Find where the given text appears and provide that cell's center as [x, y] coordinate. 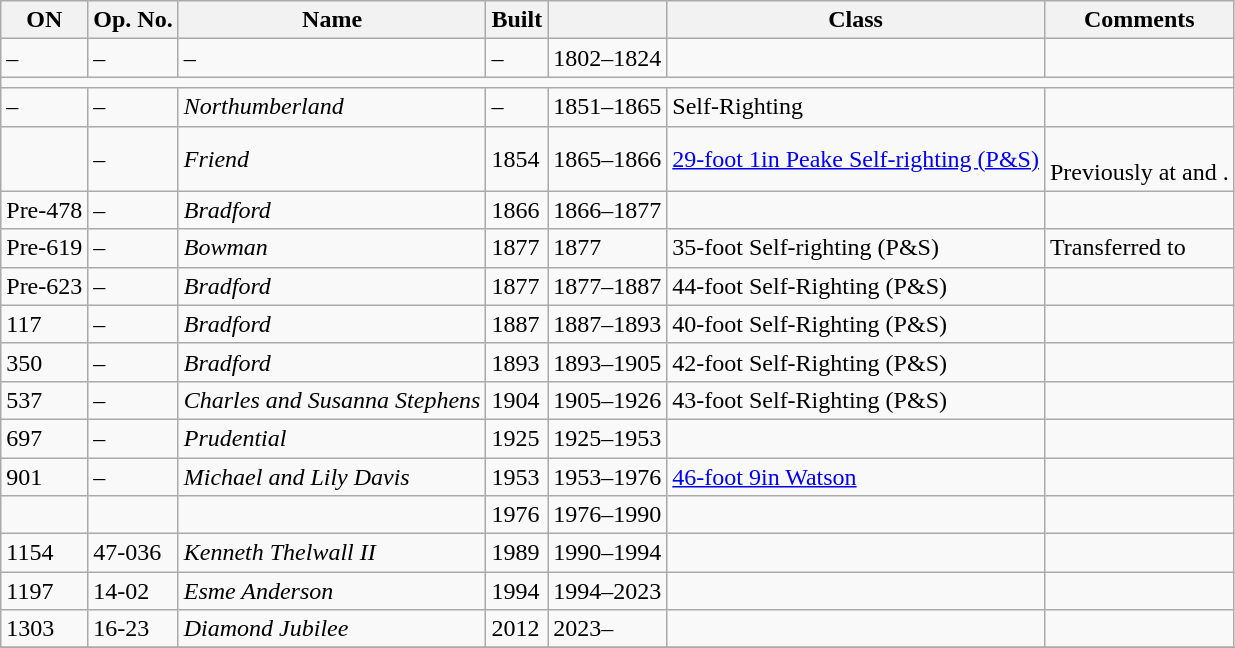
29-foot 1in Peake Self-righting (P&S) [856, 158]
117 [44, 324]
Michael and Lily Davis [332, 477]
1197 [44, 591]
Prudential [332, 438]
Esme Anderson [332, 591]
1865–1866 [608, 158]
Charles and Susanna Stephens [332, 400]
Pre-623 [44, 286]
Name [332, 20]
44-foot Self-Righting (P&S) [856, 286]
42-foot Self-Righting (P&S) [856, 362]
1893 [517, 362]
Friend [332, 158]
1953 [517, 477]
40-foot Self-Righting (P&S) [856, 324]
Self-Righting [856, 107]
1866–1877 [608, 210]
47-036 [133, 553]
46-foot 9in Watson [856, 477]
Built [517, 20]
Transferred to [1139, 248]
1904 [517, 400]
Kenneth Thelwall II [332, 553]
2012 [517, 629]
1905–1926 [608, 400]
Comments [1139, 20]
2023– [608, 629]
ON [44, 20]
1866 [517, 210]
1925 [517, 438]
1887 [517, 324]
1976 [517, 515]
1154 [44, 553]
1976–1990 [608, 515]
Class [856, 20]
Northumberland [332, 107]
1989 [517, 553]
1854 [517, 158]
901 [44, 477]
43-foot Self-Righting (P&S) [856, 400]
1802–1824 [608, 58]
1925–1953 [608, 438]
1303 [44, 629]
1851–1865 [608, 107]
Bowman [332, 248]
16-23 [133, 629]
Previously at and . [1139, 158]
1887–1893 [608, 324]
1990–1994 [608, 553]
697 [44, 438]
1994–2023 [608, 591]
1893–1905 [608, 362]
1994 [517, 591]
1953–1976 [608, 477]
35-foot Self-righting (P&S) [856, 248]
Op. No. [133, 20]
537 [44, 400]
Pre-478 [44, 210]
1877–1887 [608, 286]
Diamond Jubilee [332, 629]
14-02 [133, 591]
Pre-619 [44, 248]
350 [44, 362]
